Find where the given text appears and provide that cell's center as [x, y] coordinate. 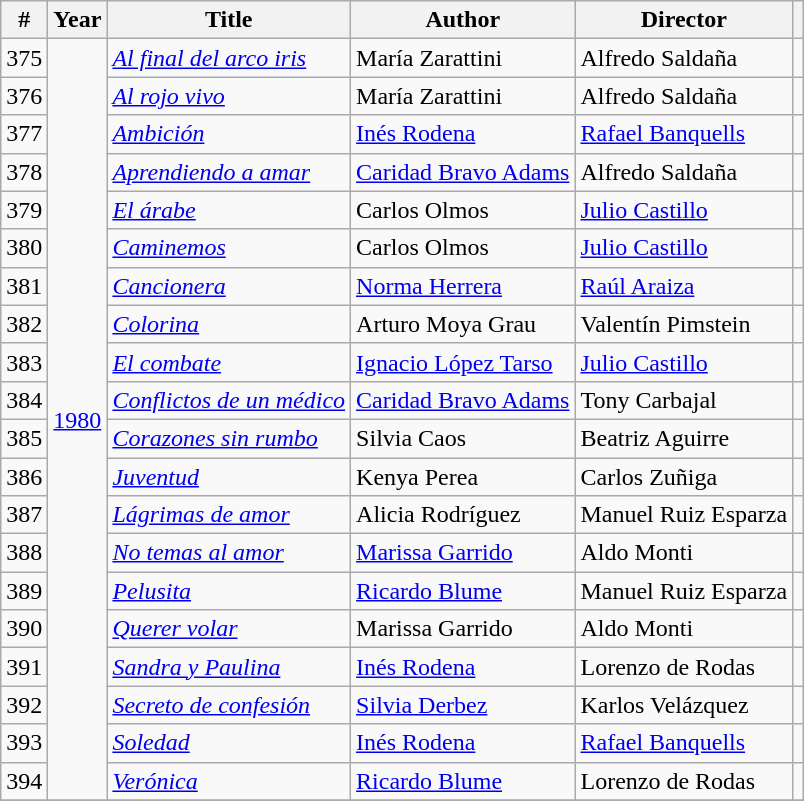
377 [24, 134]
Cancionera [229, 286]
Author [463, 20]
Year [78, 20]
# [24, 20]
Corazones sin rumbo [229, 438]
Conflictos de un médico [229, 400]
Lágrimas de amor [229, 515]
Alicia Rodríguez [463, 515]
376 [24, 96]
Beatriz Aguirre [684, 438]
379 [24, 210]
Tony Carbajal [684, 400]
Sandra y Paulina [229, 667]
Secreto de confesión [229, 705]
392 [24, 705]
Querer volar [229, 629]
389 [24, 591]
Director [684, 20]
Verónica [229, 781]
Aprendiendo a amar [229, 172]
387 [24, 515]
El árabe [229, 210]
Juventud [229, 477]
Arturo Moya Grau [463, 324]
Ambición [229, 134]
Karlos Velázquez [684, 705]
No temas al amor [229, 553]
Caminemos [229, 248]
Raúl Araiza [684, 286]
Title [229, 20]
1980 [78, 420]
382 [24, 324]
Silvia Caos [463, 438]
385 [24, 438]
Norma Herrera [463, 286]
Kenya Perea [463, 477]
384 [24, 400]
391 [24, 667]
378 [24, 172]
393 [24, 743]
Al rojo vivo [229, 96]
Al final del arco iris [229, 58]
Soledad [229, 743]
380 [24, 248]
394 [24, 781]
Silvia Derbez [463, 705]
388 [24, 553]
381 [24, 286]
383 [24, 362]
Carlos Zuñiga [684, 477]
Ignacio López Tarso [463, 362]
Valentín Pimstein [684, 324]
390 [24, 629]
El combate [229, 362]
386 [24, 477]
Colorina [229, 324]
Pelusita [229, 591]
375 [24, 58]
